Provide the [x, y] coordinate of the cell's center where the given text is located.  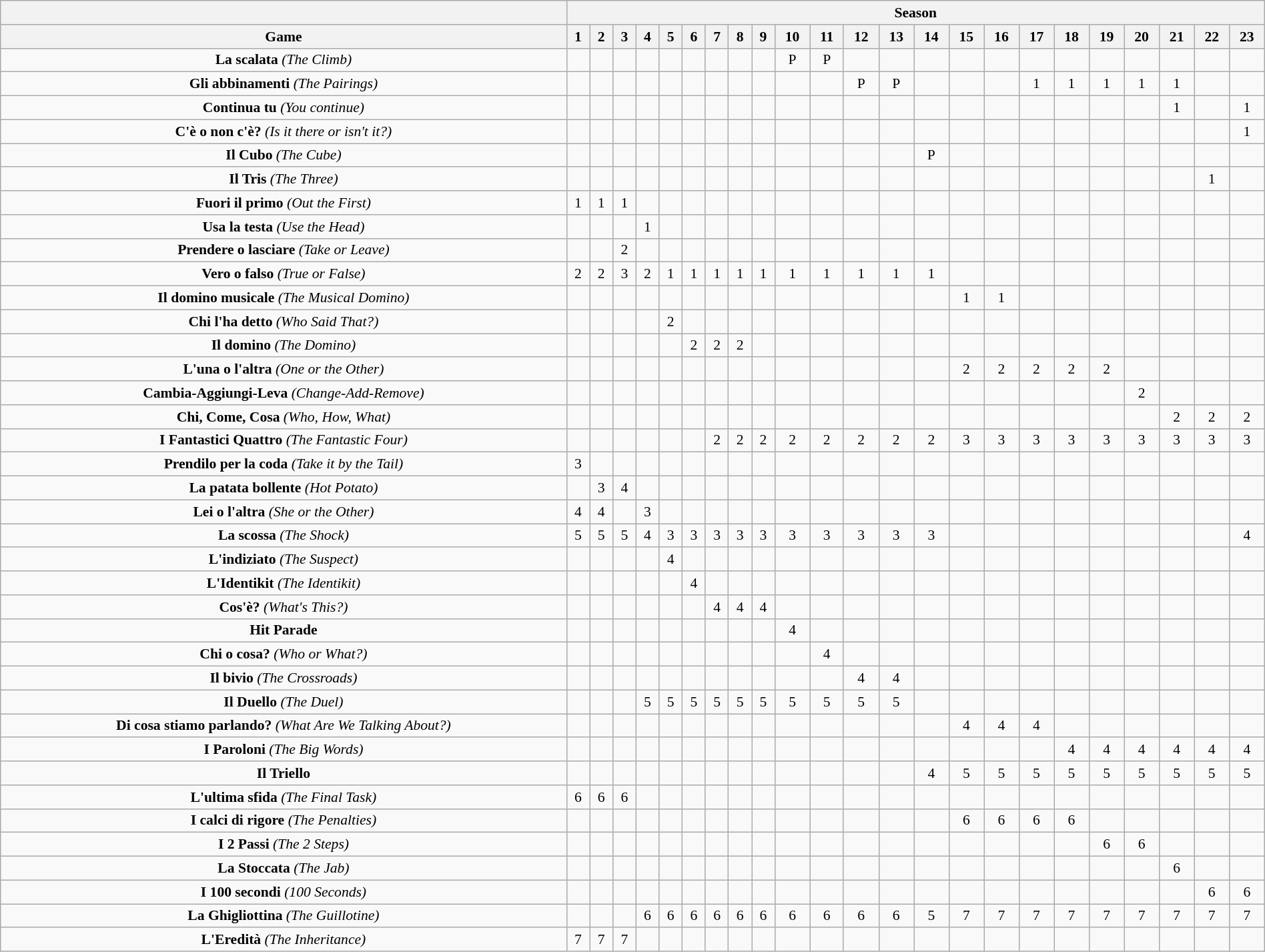
Lei o l'altra (She or the Other) [284, 512]
Continua tu (You continue) [284, 108]
La patata bollente (Hot Potato) [284, 488]
23 [1246, 37]
Chi, Come, Cosa (Who, How, What) [284, 417]
Chi l'ha detto (Who Said That?) [284, 322]
Game [284, 37]
13 [897, 37]
Chi o cosa? (Who or What?) [284, 654]
Fuori il primo (Out the First) [284, 203]
La scossa (The Shock) [284, 536]
Il Cubo (The Cube) [284, 155]
Vero o falso (True or False) [284, 274]
L'indiziato (The Suspect) [284, 560]
I 100 secondi (100 Seconds) [284, 892]
21 [1177, 37]
Il Triello [284, 773]
La scalata (The Climb) [284, 60]
Prendilo per la coda (Take it by the Tail) [284, 464]
C'è o non c'è? (Is it there or isn't it?) [284, 131]
I Paroloni (The Big Words) [284, 750]
Cos'è? (What's This?) [284, 607]
11 [827, 37]
La Stoccata (The Jab) [284, 869]
Il Tris (The Three) [284, 179]
12 [861, 37]
16 [1002, 37]
10 [793, 37]
Il domino (The Domino) [284, 346]
Il bivio (The Crossroads) [284, 678]
L'ultima sfida (The Final Task) [284, 797]
8 [741, 37]
20 [1142, 37]
L'Eredità (The Inheritance) [284, 940]
Di cosa stiamo parlando? (What Are We Talking About?) [284, 726]
15 [966, 37]
I calci di rigore (The Penalties) [284, 821]
9 [763, 37]
17 [1037, 37]
Hit Parade [284, 630]
22 [1212, 37]
I Fantastici Quattro (The Fantastic Four) [284, 440]
L'una o l'altra (One or the Other) [284, 370]
18 [1072, 37]
14 [931, 37]
Cambia-Aggiungi-Leva (Change-Add-Remove) [284, 393]
Gli abbinamenti (The Pairings) [284, 84]
Il Duello (The Duel) [284, 702]
Season [915, 13]
Usa la testa (Use the Head) [284, 227]
I 2 Passi (The 2 Steps) [284, 845]
L'Identikit (The Identikit) [284, 583]
19 [1106, 37]
Prendere o lasciare (Take or Leave) [284, 250]
La Ghigliottina (The Guillotine) [284, 916]
Il domino musicale (The Musical Domino) [284, 298]
